Detect which cell encompasses the target text, then output its (x, y) center coordinate. 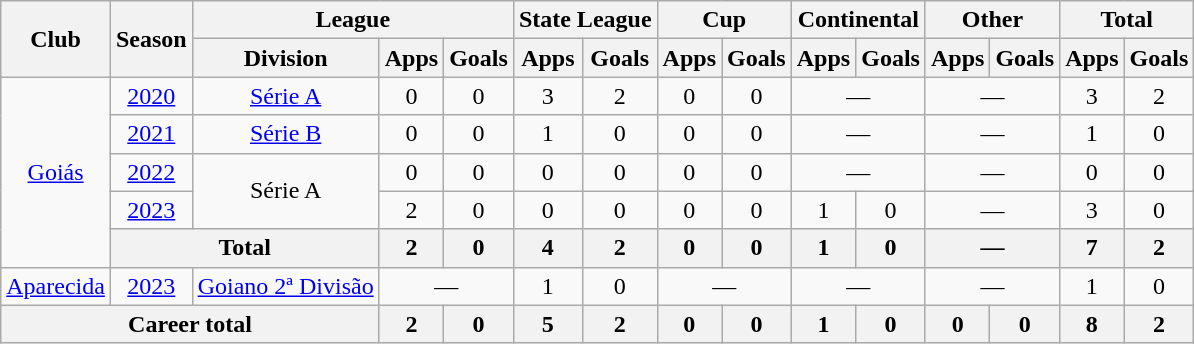
Other (992, 20)
4 (548, 248)
Continental (858, 20)
Club (56, 39)
State League (585, 20)
2021 (151, 134)
2022 (151, 172)
Goiás (56, 172)
Season (151, 39)
Série B (286, 134)
Division (286, 58)
2020 (151, 96)
Goiano 2ª Divisão (286, 286)
Career total (190, 324)
5 (548, 324)
7 (1092, 248)
Aparecida (56, 286)
Cup (724, 20)
League (352, 20)
8 (1092, 324)
